Locate the cell with the specified text and output its (X, Y) center coordinate. 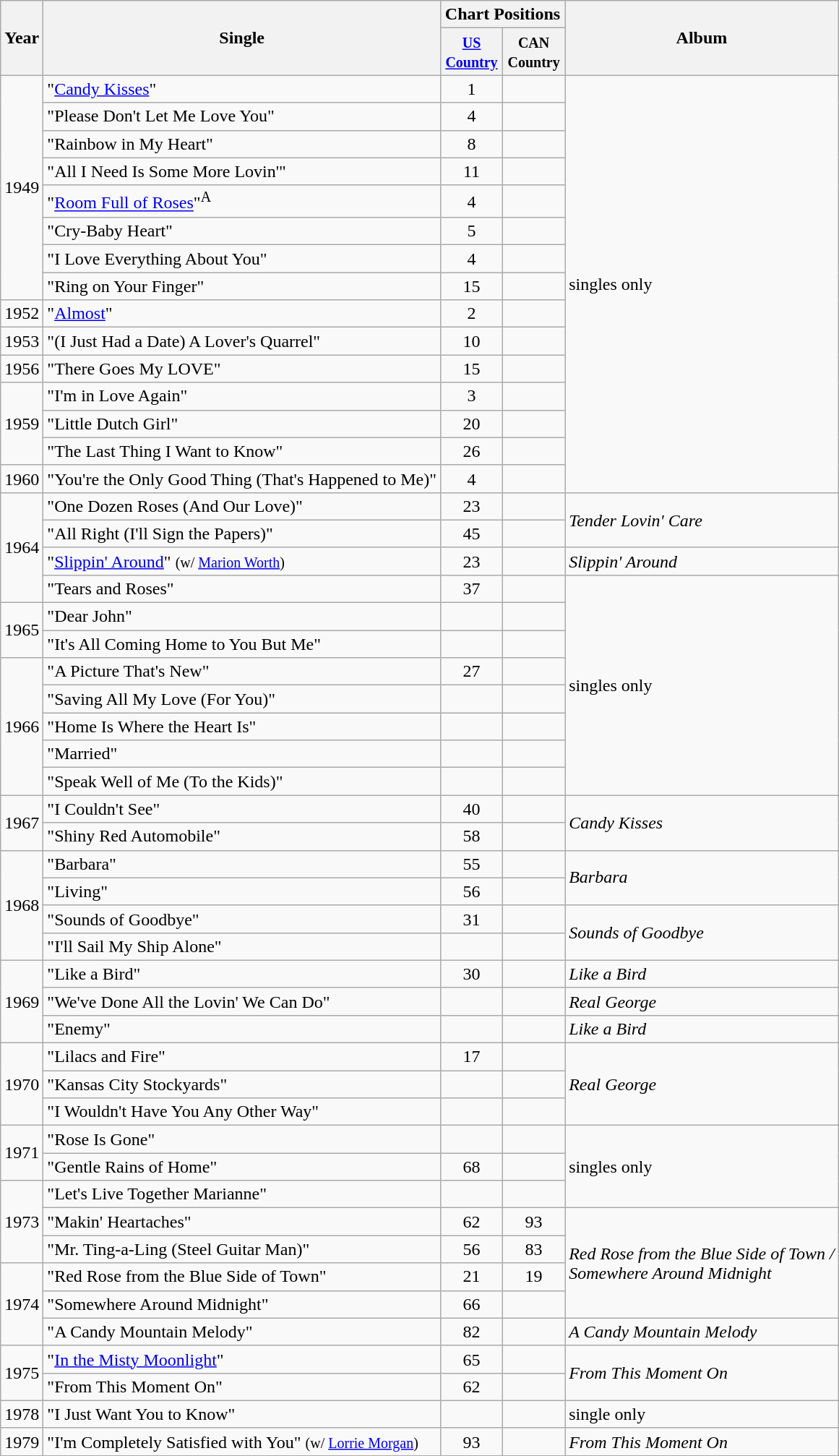
"From This Moment On" (242, 1387)
"Lilacs and Fire" (242, 1057)
"I'll Sail My Ship Alone" (242, 946)
CAN Country (534, 52)
1964 (22, 547)
1966 (22, 727)
Sounds of Goodbye (702, 933)
"Tears and Roses" (242, 588)
1967 (22, 823)
"Somewhere Around Midnight" (242, 1304)
Chart Positions (502, 14)
1949 (22, 188)
"Barbara" (242, 864)
31 (471, 919)
"I Wouldn't Have You Any Other Way" (242, 1112)
"Ring on Your Finger" (242, 286)
"Room Full of Roses"A (242, 201)
"Kansas City Stockyards" (242, 1084)
"Please Don't Let Me Love You" (242, 116)
A Candy Mountain Melody (702, 1332)
82 (471, 1332)
68 (471, 1167)
"Rose Is Gone" (242, 1139)
1969 (22, 1001)
Red Rose from the Blue Side of Town /Somewhere Around Midnight (702, 1263)
single only (702, 1414)
"All Right (I'll Sign the Papers)" (242, 534)
1960 (22, 479)
Year (22, 38)
"I Just Want You to Know" (242, 1414)
1975 (22, 1373)
"Slippin' Around" (w/ Marion Worth) (242, 561)
30 (471, 974)
55 (471, 864)
"Red Rose from the Blue Side of Town" (242, 1277)
"Makin' Heartaches" (242, 1222)
40 (471, 809)
3 (471, 396)
"Enemy" (242, 1029)
"We've Done All the Lovin' We Can Do" (242, 1001)
21 (471, 1277)
"It's All Coming Home to You But Me" (242, 644)
1952 (22, 314)
"Saving All My Love (For You)" (242, 699)
"I'm Completely Satisfied with You" (w/ Lorrie Morgan) (242, 1442)
"Speak Well of Me (To the Kids)" (242, 781)
17 (471, 1057)
"Cry-Baby Heart" (242, 231)
2 (471, 314)
"Like a Bird" (242, 974)
"You're the Only Good Thing (That's Happened to Me)" (242, 479)
1978 (22, 1414)
20 (471, 424)
1971 (22, 1153)
"The Last Thing I Want to Know" (242, 451)
1970 (22, 1084)
Tender Lovin' Care (702, 520)
"I Couldn't See" (242, 809)
Barbara (702, 878)
Candy Kisses (702, 823)
8 (471, 144)
27 (471, 672)
"Almost" (242, 314)
83 (534, 1249)
"Gentle Rains of Home" (242, 1167)
1953 (22, 341)
"I'm in Love Again" (242, 396)
"All I Need Is Some More Lovin'" (242, 171)
5 (471, 231)
1956 (22, 369)
45 (471, 534)
"A Picture That's New" (242, 672)
"Rainbow in My Heart" (242, 144)
Slippin' Around (702, 561)
26 (471, 451)
10 (471, 341)
11 (471, 171)
1959 (22, 424)
58 (471, 836)
1968 (22, 905)
"One Dozen Roses (And Our Love)" (242, 506)
19 (534, 1277)
1973 (22, 1222)
"A Candy Mountain Melody" (242, 1332)
1965 (22, 630)
"Home Is Where the Heart Is" (242, 727)
"Married" (242, 754)
"I Love Everything About You" (242, 259)
66 (471, 1304)
"Shiny Red Automobile" (242, 836)
"In the Misty Moonlight" (242, 1359)
US Country (471, 52)
1979 (22, 1442)
"(I Just Had a Date) A Lover's Quarrel" (242, 341)
1 (471, 89)
65 (471, 1359)
"Little Dutch Girl" (242, 424)
"Dear John" (242, 617)
"Candy Kisses" (242, 89)
"Living" (242, 891)
1974 (22, 1304)
"There Goes My LOVE" (242, 369)
"Sounds of Goodbye" (242, 919)
Single (242, 38)
"Let's Live Together Marianne" (242, 1194)
37 (471, 588)
"Mr. Ting-a-Ling (Steel Guitar Man)" (242, 1249)
Album (702, 38)
